Return the (x, y) coordinate for the center point of the cell that contains the specified text.  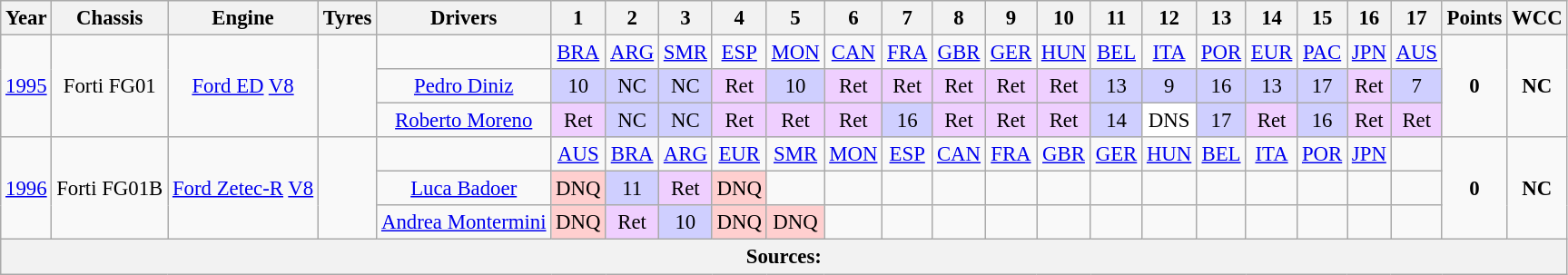
Drivers (464, 18)
Andrea Montermini (464, 222)
Ford ED V8 (243, 87)
15 (1322, 18)
Engine (243, 18)
DNS (1169, 121)
3 (685, 18)
4 (739, 18)
Points (1474, 18)
Tyres (347, 18)
12 (1169, 18)
Roberto Moreno (464, 121)
Pedro Diniz (464, 86)
1996 (26, 189)
Ford Zetec-R V8 (243, 189)
5 (795, 18)
2 (632, 18)
1 (578, 18)
Chassis (110, 18)
Luca Badoer (464, 189)
WCC (1537, 18)
1995 (26, 87)
8 (959, 18)
Year (26, 18)
Sources: (784, 257)
6 (853, 18)
Forti FG01B (110, 189)
PAC (1322, 53)
Forti FG01 (110, 87)
